For the text-containing cell, return its midpoint in (X, Y) coordinate format. 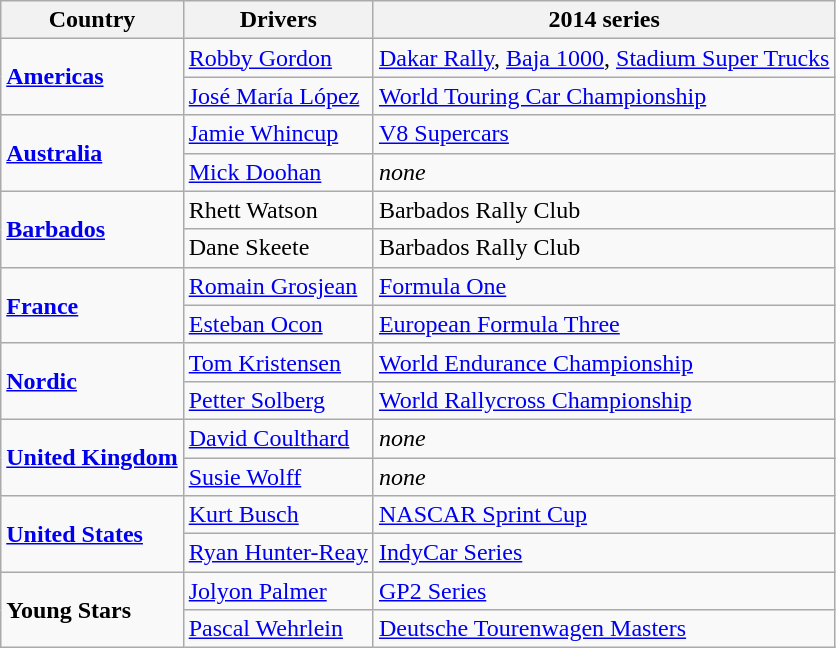
José María López (278, 96)
GP2 Series (604, 591)
World Rallycross Championship (604, 400)
United Kingdom (92, 457)
United States (92, 534)
David Coulthard (278, 438)
Rhett Watson (278, 210)
Petter Solberg (278, 400)
Americas (92, 77)
Jolyon Palmer (278, 591)
Dane Skeete (278, 248)
France (92, 305)
World Endurance Championship (604, 362)
Esteban Ocon (278, 324)
Tom Kristensen (278, 362)
NASCAR Sprint Cup (604, 515)
Australia (92, 153)
Barbados (92, 229)
Drivers (278, 20)
Jamie Whincup (278, 134)
Pascal Wehrlein (278, 629)
IndyCar Series (604, 553)
European Formula Three (604, 324)
Nordic (92, 381)
Deutsche Tourenwagen Masters (604, 629)
Dakar Rally, Baja 1000, Stadium Super Trucks (604, 58)
Ryan Hunter-Reay (278, 553)
Romain Grosjean (278, 286)
2014 series (604, 20)
Robby Gordon (278, 58)
Mick Doohan (278, 172)
Young Stars (92, 610)
V8 Supercars (604, 134)
Kurt Busch (278, 515)
Susie Wolff (278, 477)
Country (92, 20)
Formula One (604, 286)
World Touring Car Championship (604, 96)
